Output the (X, Y) coordinate of the center of the cell containing the given text.  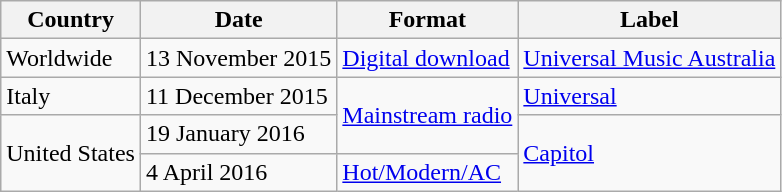
Date (238, 20)
19 January 2016 (238, 134)
Country (71, 20)
4 April 2016 (238, 172)
Worldwide (71, 58)
United States (71, 153)
Format (428, 20)
Universal (650, 96)
Digital download (428, 58)
13 November 2015 (238, 58)
Universal Music Australia (650, 58)
Italy (71, 96)
Mainstream radio (428, 115)
Hot/Modern/AC (428, 172)
11 December 2015 (238, 96)
Capitol (650, 153)
Label (650, 20)
